Scan for the cell matching the given text and deliver its (X, Y) coordinate at center. 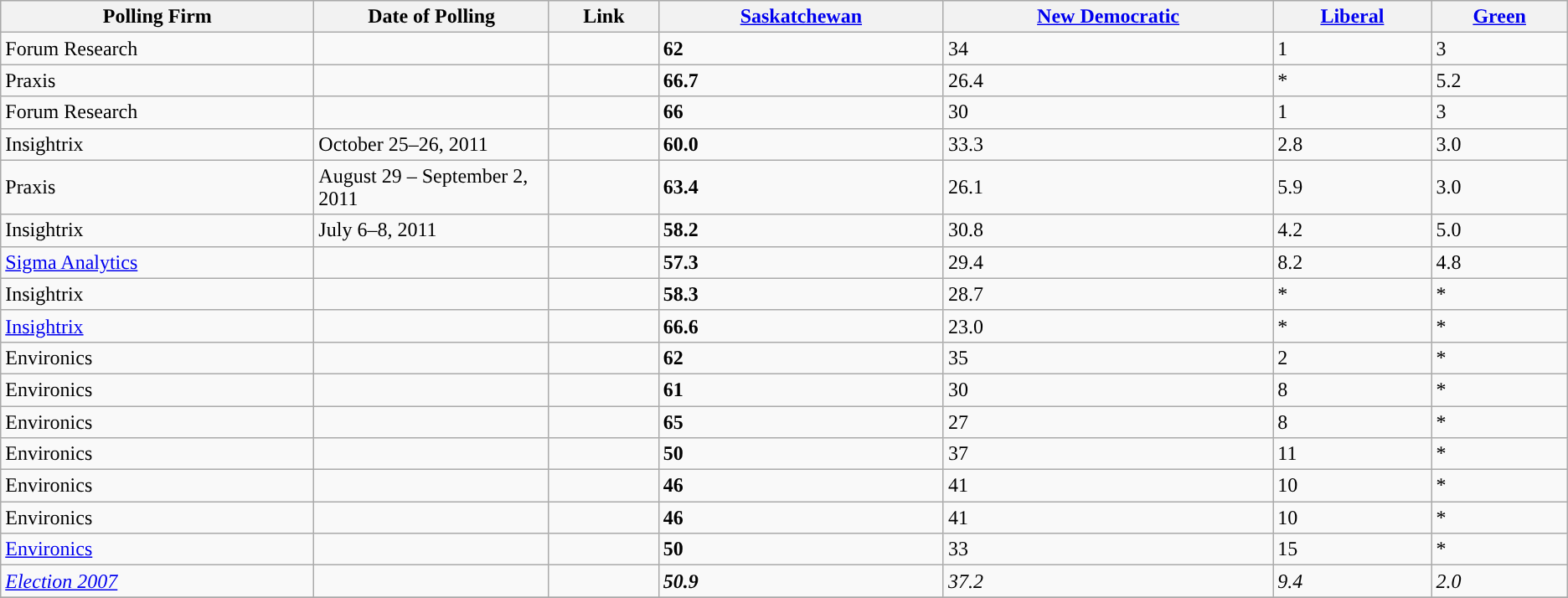
October 25–26, 2011 (432, 144)
Link (603, 17)
61 (801, 389)
Saskatchewan (801, 17)
5.9 (1352, 188)
4.2 (1352, 230)
26.1 (1107, 188)
2.0 (1499, 581)
28.7 (1107, 294)
29.4 (1107, 262)
9.4 (1352, 581)
57.3 (801, 262)
50.9 (801, 581)
30.8 (1107, 230)
2.8 (1352, 144)
Green (1499, 17)
Date of Polling (432, 17)
60.0 (801, 144)
5.2 (1499, 80)
Liberal (1352, 17)
11 (1352, 454)
65 (801, 421)
23.0 (1107, 326)
66.7 (801, 80)
15 (1352, 549)
5.0 (1499, 230)
4.8 (1499, 262)
37.2 (1107, 581)
35 (1107, 358)
Sigma Analytics (157, 262)
37 (1107, 454)
2 (1352, 358)
8.2 (1352, 262)
Election 2007 (157, 581)
26.4 (1107, 80)
66.6 (801, 326)
63.4 (801, 188)
August 29 – September 2, 2011 (432, 188)
Polling Firm (157, 17)
27 (1107, 421)
34 (1107, 49)
58.2 (801, 230)
New Democratic (1107, 17)
58.3 (801, 294)
66 (801, 112)
33.3 (1107, 144)
33 (1107, 549)
July 6–8, 2011 (432, 230)
